Pinpoint the cell where the given text exists, returning its (x, y) midpoint coordinate. 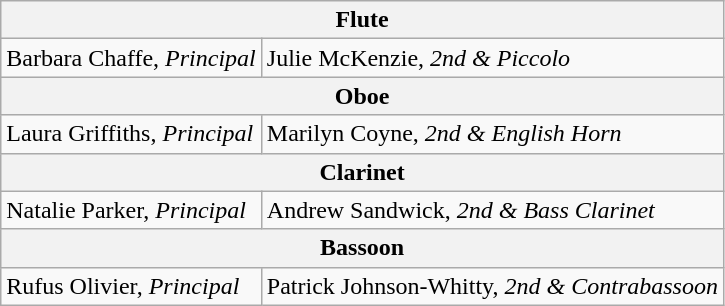
Laura Griffiths, Principal (132, 134)
Clarinet (362, 172)
Rufus Olivier, Principal (132, 286)
Julie McKenzie, 2nd & Piccolo (492, 58)
Oboe (362, 96)
Barbara Chaffe, Principal (132, 58)
Natalie Parker, Principal (132, 210)
Patrick Johnson-Whitty, 2nd & Contrabassoon (492, 286)
Andrew Sandwick, 2nd & Bass Clarinet (492, 210)
Flute (362, 20)
Marilyn Coyne, 2nd & English Horn (492, 134)
Bassoon (362, 248)
